Return the (x, y) coordinate for the center point of the cell that contains the specified text.  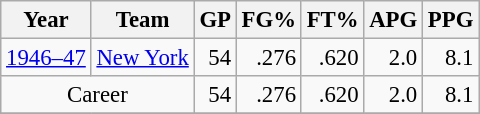
Career (98, 95)
FT% (332, 20)
APG (394, 20)
New York (142, 58)
PPG (451, 20)
GP (215, 20)
Year (46, 20)
FG% (268, 20)
1946–47 (46, 58)
Team (142, 20)
